Search for the cell housing the specified text and yield its (x, y) center coordinate. 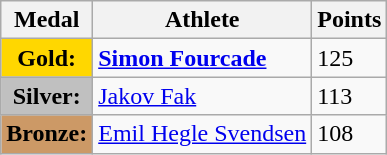
Athlete (202, 20)
Points (350, 20)
113 (350, 96)
Gold: (47, 58)
108 (350, 134)
Medal (47, 20)
Jakov Fak (202, 96)
Bronze: (47, 134)
Emil Hegle Svendsen (202, 134)
Simon Fourcade (202, 58)
125 (350, 58)
Silver: (47, 96)
